Find where the given text appears and provide that cell's center as [X, Y] coordinate. 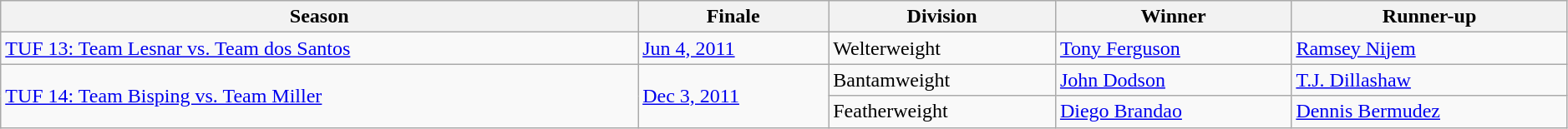
Runner-up [1429, 17]
Division [942, 17]
Winner [1173, 17]
Tony Ferguson [1173, 48]
Finale [733, 17]
TUF 14: Team Bisping vs. Team Miller [319, 96]
Featherweight [942, 112]
Ramsey Nijem [1429, 48]
Bantamweight [942, 80]
John Dodson [1173, 80]
T.J. Dillashaw [1429, 80]
Dennis Bermudez [1429, 112]
Dec 3, 2011 [733, 96]
Diego Brandao [1173, 112]
TUF 13: Team Lesnar vs. Team dos Santos [319, 48]
Welterweight [942, 48]
Season [319, 17]
Jun 4, 2011 [733, 48]
